Locate the cell with the specified text and output its (X, Y) center coordinate. 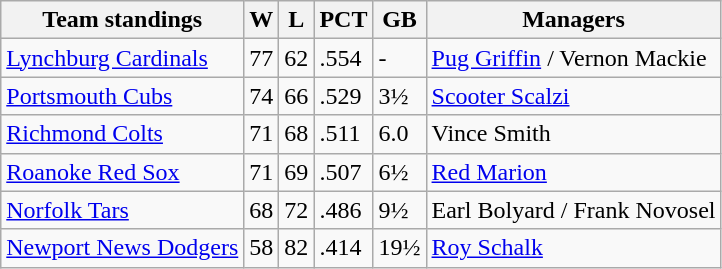
Pug Griffin / Vernon Mackie (574, 58)
74 (262, 96)
.486 (344, 210)
69 (296, 172)
Vince Smith (574, 134)
Roanoke Red Sox (122, 172)
82 (296, 248)
.414 (344, 248)
W (262, 20)
6.0 (400, 134)
9½ (400, 210)
PCT (344, 20)
Newport News Dodgers (122, 248)
58 (262, 248)
Roy Schalk (574, 248)
Earl Bolyard / Frank Novosel (574, 210)
Richmond Colts (122, 134)
Norfolk Tars (122, 210)
L (296, 20)
.511 (344, 134)
.507 (344, 172)
66 (296, 96)
19½ (400, 248)
72 (296, 210)
Scooter Scalzi (574, 96)
.554 (344, 58)
.529 (344, 96)
- (400, 58)
77 (262, 58)
Portsmouth Cubs (122, 96)
Lynchburg Cardinals (122, 58)
Red Marion (574, 172)
6½ (400, 172)
Team standings (122, 20)
62 (296, 58)
GB (400, 20)
Managers (574, 20)
3½ (400, 96)
